Return (x, y) of the center of cell containing provided text 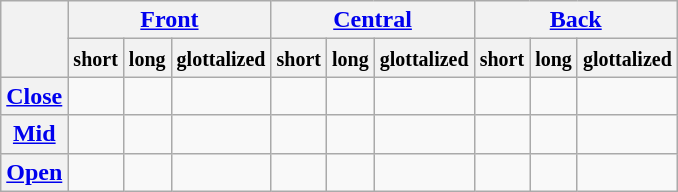
Mid (34, 134)
Back (576, 20)
Open (34, 172)
Close (34, 96)
Central (372, 20)
Front (170, 20)
